Locate the cell with the specified text and output its (x, y) center coordinate. 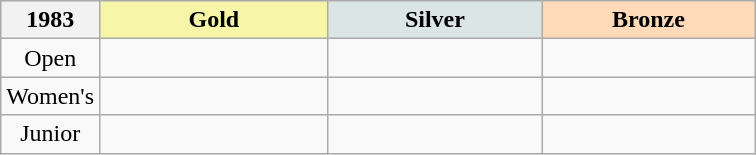
Gold (214, 20)
Junior (50, 134)
Bronze (649, 20)
Women's (50, 96)
1983 (50, 20)
Silver (435, 20)
Open (50, 58)
